Capture the cell that displays the provided text and extract its [X, Y] central coordinate. 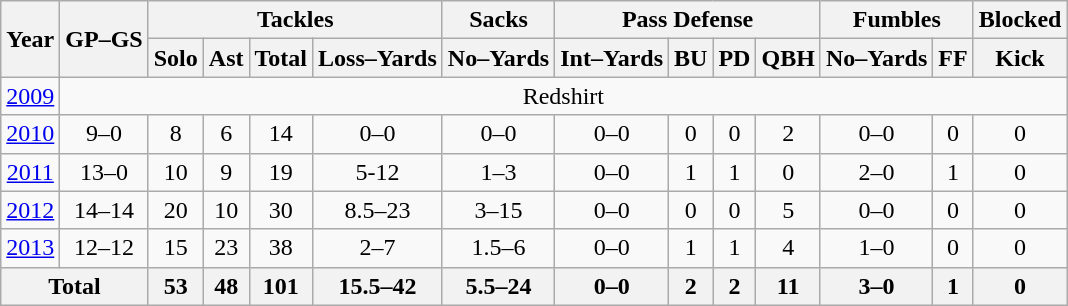
11 [788, 286]
4 [788, 248]
53 [176, 286]
3–15 [498, 210]
8 [176, 134]
2–7 [378, 248]
14 [281, 134]
3–0 [876, 286]
Loss–Yards [378, 58]
48 [226, 286]
15 [176, 248]
QBH [788, 58]
GP–GS [104, 39]
9–0 [104, 134]
30 [281, 210]
38 [281, 248]
23 [226, 248]
Kick [1020, 58]
5-12 [378, 172]
2011 [30, 172]
2010 [30, 134]
Tackles [295, 20]
5.5–24 [498, 286]
1–0 [876, 248]
1.5–6 [498, 248]
9 [226, 172]
6 [226, 134]
Redshirt [564, 96]
20 [176, 210]
Pass Defense [688, 20]
BU [691, 58]
19 [281, 172]
12–12 [104, 248]
Blocked [1020, 20]
101 [281, 286]
15.5–42 [378, 286]
2012 [30, 210]
PD [734, 58]
8.5–23 [378, 210]
14–14 [104, 210]
Ast [226, 58]
13–0 [104, 172]
Int–Yards [612, 58]
1–3 [498, 172]
FF [953, 58]
Year [30, 39]
Fumbles [896, 20]
5 [788, 210]
2009 [30, 96]
2–0 [876, 172]
Sacks [498, 20]
Solo [176, 58]
2013 [30, 248]
